Locate the cell with the specified text and output its [x, y] center coordinate. 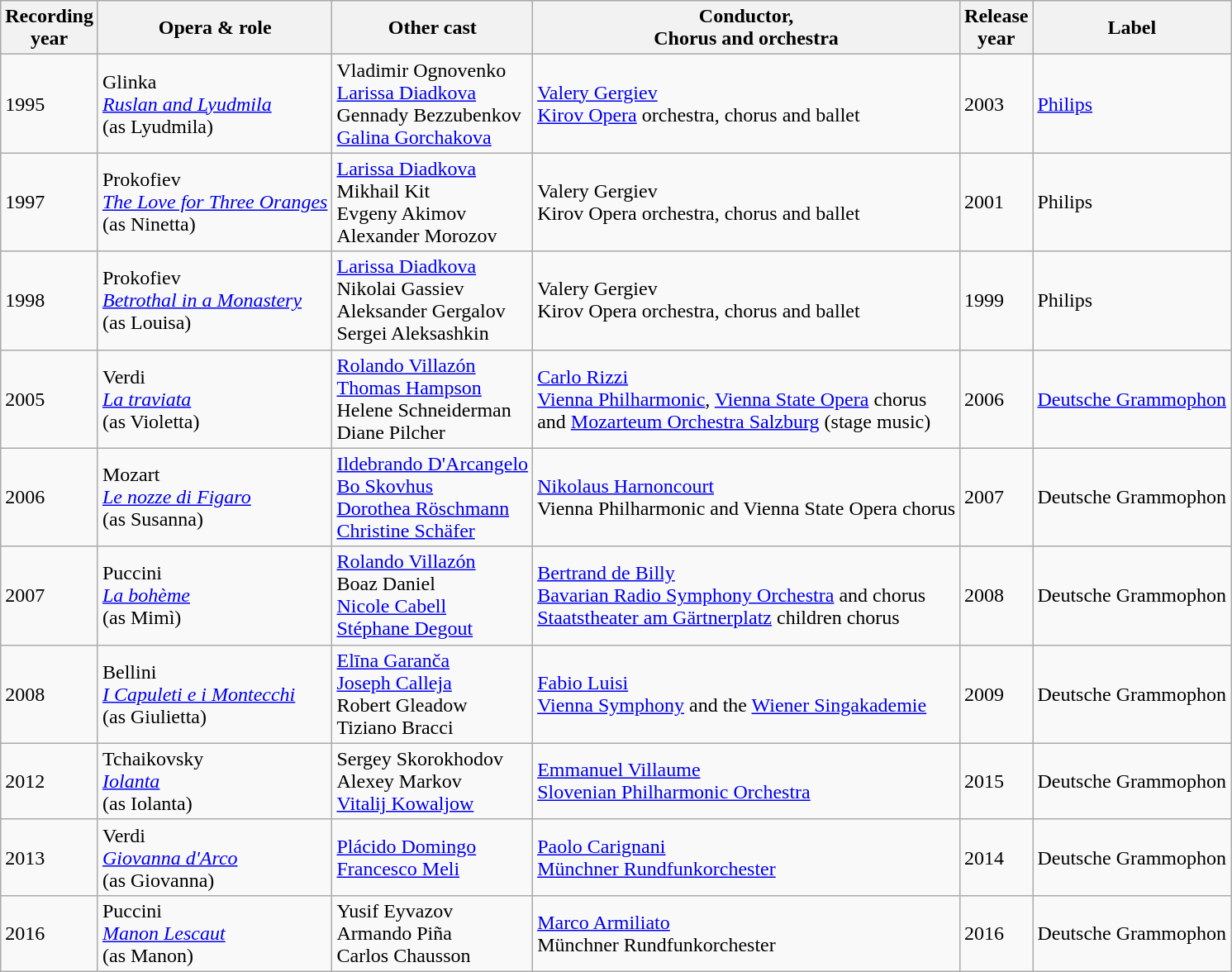
Rolando VillazónBoaz DanielNicole CabellStéphane Degout [433, 595]
Bertrand de BillyBavarian Radio Symphony Orchestra and chorusStaatstheater am Gärtnerplatz children chorus [747, 595]
2003 [997, 104]
MozartLe nozze di Figaro(as Susanna) [215, 498]
BelliniI Capuleti e i Montecchi(as Giulietta) [215, 694]
VerdiGiovanna d'Arco(as Giovanna) [215, 857]
Rolando VillazónThomas HampsonHelene SchneidermanDiane Pilcher [433, 398]
Opera & role [215, 28]
1997 [50, 202]
GlinkaRuslan and Lyudmila(as Lyudmila) [215, 104]
Carlo RizziVienna Philharmonic, Vienna State Opera chorusand Mozarteum Orchestra Salzburg (stage music) [747, 398]
1998 [50, 301]
2015 [997, 781]
Releaseyear [997, 28]
Larissa DiadkovaNikolai GassievAleksander GergalovSergei Aleksashkin [433, 301]
2005 [50, 398]
1995 [50, 104]
Vladimir OgnovenkoLarissa DiadkovaGennady BezzubenkovGalina Gorchakova [433, 104]
Marco ArmiliatoMünchner Rundfunkorchester [747, 933]
Fabio LuisiVienna Symphony and the Wiener Singakademie [747, 694]
TchaikovskyIolanta(as Iolanta) [215, 781]
Recordingyear [50, 28]
2013 [50, 857]
ProkofievBetrothal in a Monastery(as Louisa) [215, 301]
Emmanuel VillaumeSlovenian Philharmonic Orchestra [747, 781]
Paolo CarignaniMünchner Rundfunkorchester [747, 857]
PucciniManon Lescaut(as Manon) [215, 933]
Larissa DiadkovaMikhail KitEvgeny AkimovAlexander Morozov [433, 202]
Other cast [433, 28]
Ildebrando D'ArcangeloBo SkovhusDorothea RöschmannChristine Schäfer [433, 498]
ProkofievThe Love for Three Oranges(as Ninetta) [215, 202]
Conductor,Chorus and orchestra [747, 28]
1999 [997, 301]
Nikolaus HarnoncourtVienna Philharmonic and Vienna State Opera chorus [747, 498]
2014 [997, 857]
Sergey SkorokhodovAlexey MarkovVitalij Kowaljow [433, 781]
2001 [997, 202]
PucciniLa bohème(as Mimì) [215, 595]
VerdiLa traviata(as Violetta) [215, 398]
2012 [50, 781]
Label [1132, 28]
Plácido DomingoFrancesco Meli [433, 857]
2009 [997, 694]
Yusif EyvazovArmando PiñaCarlos Chausson [433, 933]
Elīna GarančaJoseph CallejaRobert GleadowTiziano Bracci [433, 694]
